Find where the given text appears and provide that cell's center as (x, y) coordinate. 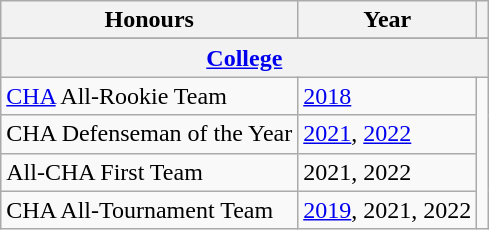
2019, 2021, 2022 (388, 210)
CHA Defenseman of the Year (150, 134)
All-CHA First Team (150, 172)
CHA All-Tournament Team (150, 210)
CHA All-Rookie Team (150, 96)
Honours (150, 20)
2018 (388, 96)
Year (388, 20)
College (244, 58)
